Identify which cell holds the provided text, then report its [X, Y] central coordinate. 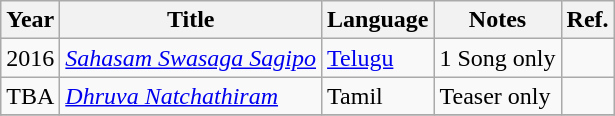
Tamil [378, 96]
Telugu [378, 58]
Title [191, 20]
1 Song only [498, 58]
Notes [498, 20]
2016 [30, 58]
Sahasam Swasaga Sagipo [191, 58]
Year [30, 20]
TBA [30, 96]
Teaser only [498, 96]
Language [378, 20]
Ref. [588, 20]
Dhruva Natchathiram [191, 96]
